Detect which cell encompasses the target text, then output its (X, Y) center coordinate. 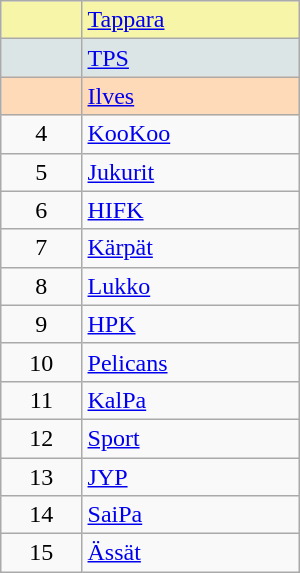
5 (42, 172)
8 (42, 286)
SaiPa (190, 515)
9 (42, 324)
HIFK (190, 210)
KalPa (190, 400)
11 (42, 400)
TPS (190, 58)
KooKoo (190, 134)
Ässät (190, 553)
Tappara (190, 20)
Sport (190, 438)
13 (42, 477)
Kärpät (190, 248)
14 (42, 515)
7 (42, 248)
Lukko (190, 286)
Pelicans (190, 362)
JYP (190, 477)
Ilves (190, 96)
4 (42, 134)
6 (42, 210)
Jukurit (190, 172)
10 (42, 362)
HPK (190, 324)
12 (42, 438)
15 (42, 553)
